Output the (x, y) coordinate of the center of the cell containing the given text.  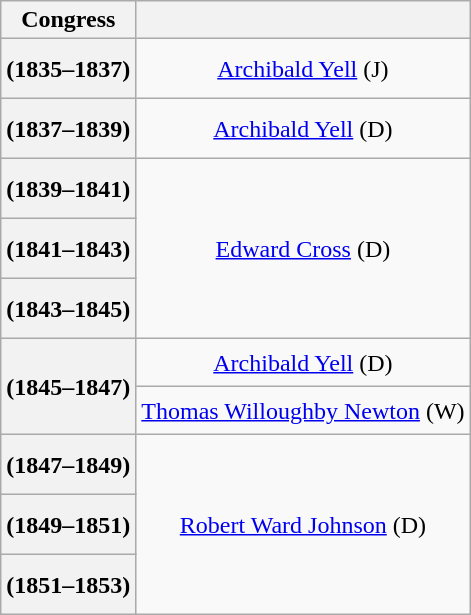
(1843–1845) (68, 309)
(1849–1851) (68, 525)
Archibald Yell (J) (303, 69)
Congress (68, 20)
(1839–1841) (68, 189)
Thomas Willoughby Newton (W) (303, 411)
(1845–1847) (68, 387)
(1841–1843) (68, 249)
(1847–1849) (68, 465)
(1835–1837) (68, 69)
(1837–1839) (68, 129)
Robert Ward Johnson (D) (303, 525)
(1851–1853) (68, 585)
Edward Cross (D) (303, 249)
